Detect which cell encompasses the target text, then output its [x, y] center coordinate. 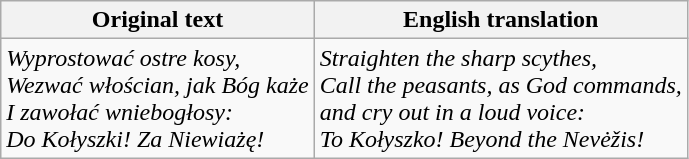
Straighten the sharp scythes,Call the peasants, as God commands,and cry out in a loud voice:To Kołyszko! Beyond the Nevėžis! [500, 98]
Wyprostować ostre kosy,Wezwać włościan, jak Bóg każeI zawołać wniebogłosy:Do Kołyszki! Za Niewiażę! [158, 98]
English translation [500, 20]
Original text [158, 20]
